Provide the (x, y) coordinate of the cell's center where the given text is located.  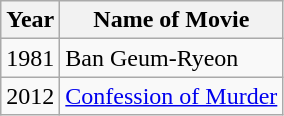
2012 (30, 96)
Confession of Murder (172, 96)
Name of Movie (172, 20)
1981 (30, 58)
Ban Geum-Ryeon (172, 58)
Year (30, 20)
